Return [x, y] of the center of cell containing provided text 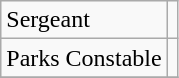
Sergeant [84, 20]
Parks Constable [84, 58]
